Provide the (x, y) coordinate of the cell's center where the given text is located.  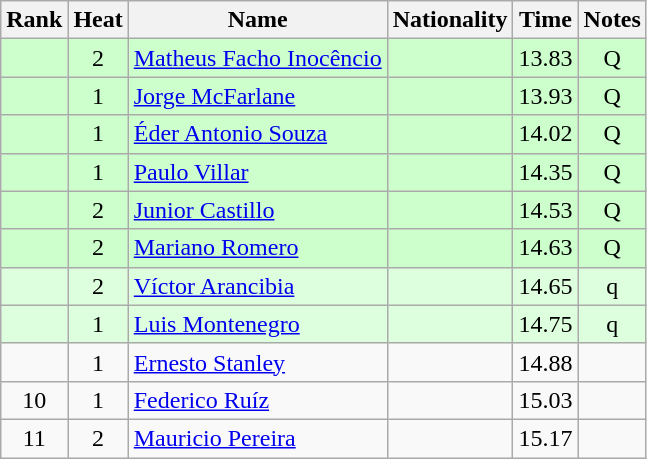
14.75 (546, 324)
Nationality (450, 20)
Federico Ruíz (258, 400)
15.17 (546, 438)
Time (546, 20)
Luis Montenegro (258, 324)
13.83 (546, 58)
Jorge McFarlane (258, 96)
14.35 (546, 172)
14.02 (546, 134)
10 (34, 400)
Junior Castillo (258, 210)
14.53 (546, 210)
Rank (34, 20)
14.88 (546, 362)
Ernesto Stanley (258, 362)
Paulo Villar (258, 172)
Éder Antonio Souza (258, 134)
Mariano Romero (258, 248)
15.03 (546, 400)
Víctor Arancibia (258, 286)
Notes (612, 20)
13.93 (546, 96)
14.63 (546, 248)
14.65 (546, 286)
Matheus Facho Inocêncio (258, 58)
Name (258, 20)
Heat (98, 20)
11 (34, 438)
Mauricio Pereira (258, 438)
